Locate the cell with the specified text and output its (x, y) center coordinate. 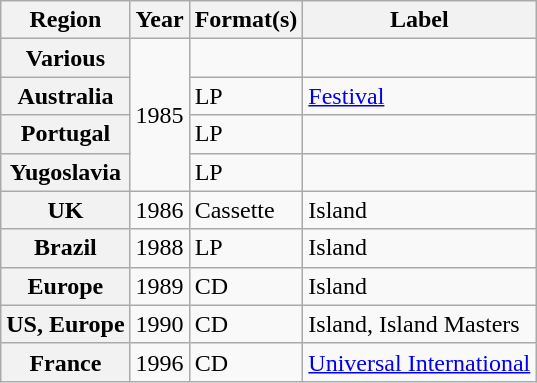
Year (160, 20)
Cassette (246, 210)
1986 (160, 210)
Island, Island Masters (420, 324)
1990 (160, 324)
France (66, 362)
Universal International (420, 362)
Europe (66, 286)
Region (66, 20)
Festival (420, 96)
1996 (160, 362)
UK (66, 210)
1988 (160, 248)
Format(s) (246, 20)
Yugoslavia (66, 172)
Australia (66, 96)
Various (66, 58)
Brazil (66, 248)
Portugal (66, 134)
US, Europe (66, 324)
1985 (160, 115)
Label (420, 20)
1989 (160, 286)
